Search for the cell housing the specified text and yield its (x, y) center coordinate. 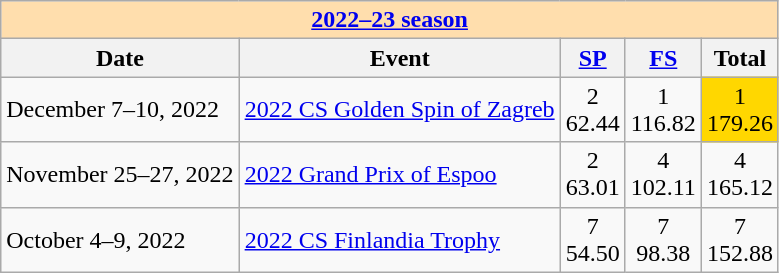
4 165.12 (740, 174)
December 7–10, 2022 (120, 110)
1 116.82 (663, 110)
Total (740, 58)
Event (400, 58)
Date (120, 58)
October 4–9, 2022 (120, 240)
FS (663, 58)
4 102.11 (663, 174)
2022 CS Golden Spin of Zagreb (400, 110)
2 63.01 (592, 174)
7 98.38 (663, 240)
7 54.50 (592, 240)
2022–23 season (390, 20)
2022 Grand Prix of Espoo (400, 174)
2022 CS Finlandia Trophy (400, 240)
SP (592, 58)
November 25–27, 2022 (120, 174)
2 62.44 (592, 110)
7 152.88 (740, 240)
1 179.26 (740, 110)
